Extract the (x, y) coordinate from the center of the cell holding the provided text.  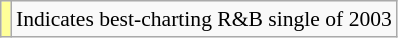
Indicates best-charting R&B single of 2003 (204, 19)
